Return the (x, y) coordinate for the center point of the cell that contains the specified text.  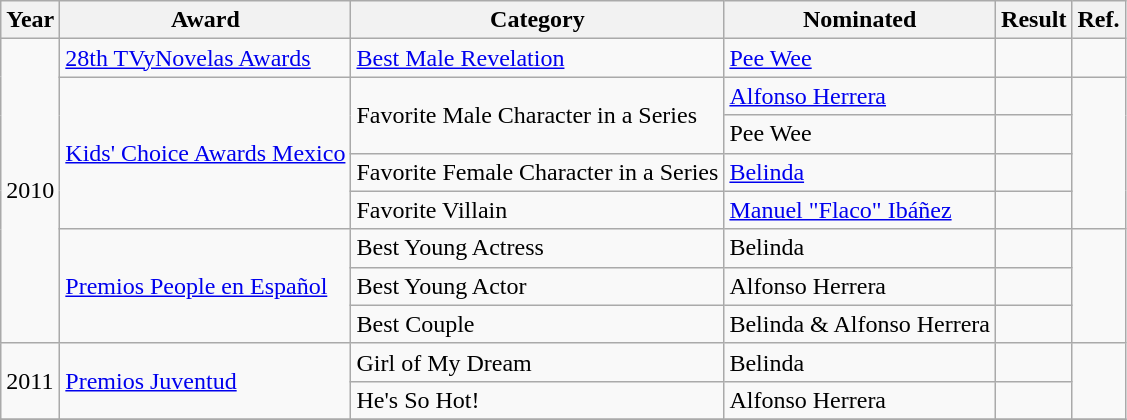
Ref. (1098, 20)
Category (538, 20)
He's So Hot! (538, 400)
2011 (30, 381)
Favorite Female Character in a Series (538, 172)
Kids' Choice Awards Mexico (206, 153)
Best Young Actress (538, 248)
Best Young Actor (538, 286)
28th TVyNovelas Awards (206, 58)
Award (206, 20)
Favorite Villain (538, 210)
Manuel "Flaco" Ibáñez (860, 210)
Favorite Male Character in a Series (538, 115)
2010 (30, 191)
Result (1034, 20)
Girl of My Dream (538, 362)
Belinda & Alfonso Herrera (860, 324)
Nominated (860, 20)
Year (30, 20)
Premios People en Español (206, 286)
Best Couple (538, 324)
Best Male Revelation (538, 58)
Premios Juventud (206, 381)
